Find where the given text appears and provide that cell's center as (X, Y) coordinate. 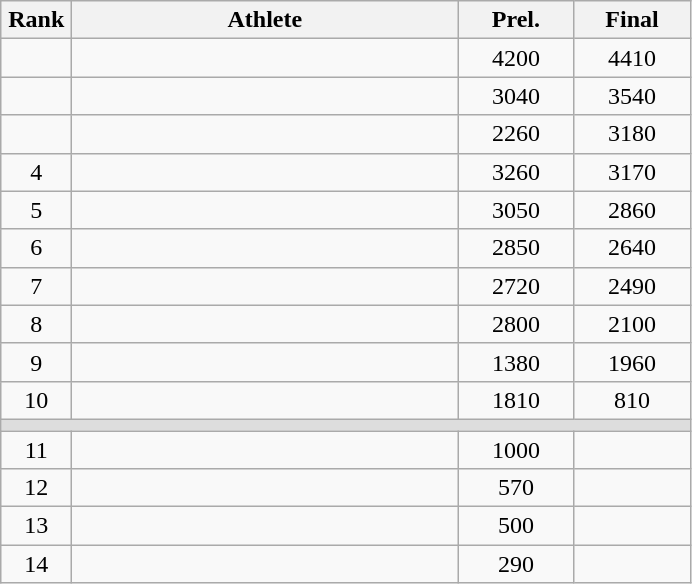
14 (36, 564)
1380 (516, 362)
8 (36, 324)
290 (516, 564)
2490 (632, 286)
810 (632, 400)
Athlete (265, 20)
3040 (516, 96)
4410 (632, 58)
2800 (516, 324)
2860 (632, 210)
2640 (632, 248)
9 (36, 362)
3050 (516, 210)
6 (36, 248)
4 (36, 172)
Rank (36, 20)
13 (36, 526)
10 (36, 400)
12 (36, 488)
Prel. (516, 20)
2720 (516, 286)
3180 (632, 134)
11 (36, 449)
2850 (516, 248)
Final (632, 20)
1810 (516, 400)
5 (36, 210)
4200 (516, 58)
7 (36, 286)
1000 (516, 449)
500 (516, 526)
2260 (516, 134)
3260 (516, 172)
570 (516, 488)
3540 (632, 96)
1960 (632, 362)
2100 (632, 324)
3170 (632, 172)
